Output the (X, Y) coordinate of the center of the cell containing the given text.  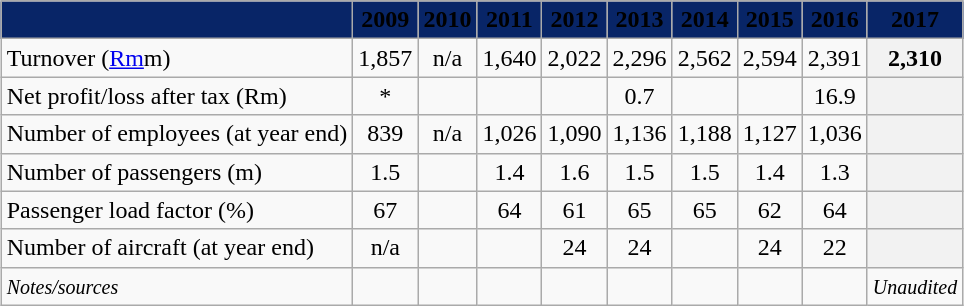
1,188 (704, 134)
2010 (448, 20)
1,640 (510, 58)
1,136 (640, 134)
2017 (914, 20)
1.6 (574, 172)
2016 (834, 20)
2014 (704, 20)
1,090 (574, 134)
62 (770, 210)
2015 (770, 20)
2009 (386, 20)
0.7 (640, 96)
1,026 (510, 134)
16.9 (834, 96)
Number of passengers (m) (177, 172)
2,594 (770, 58)
2,391 (834, 58)
Turnover (Rmm) (177, 58)
2012 (574, 20)
2,022 (574, 58)
Net profit/loss after tax (Rm) (177, 96)
1,127 (770, 134)
Notes/sources (177, 286)
2011 (510, 20)
Unaudited (914, 286)
Number of aircraft (at year end) (177, 248)
67 (386, 210)
2,310 (914, 58)
1,857 (386, 58)
Passenger load factor (%) (177, 210)
2013 (640, 20)
Number of employees (at year end) (177, 134)
1.3 (834, 172)
* (386, 96)
839 (386, 134)
2,296 (640, 58)
1,036 (834, 134)
22 (834, 248)
61 (574, 210)
2,562 (704, 58)
